Output the (x, y) coordinate of the center of the cell containing the given text.  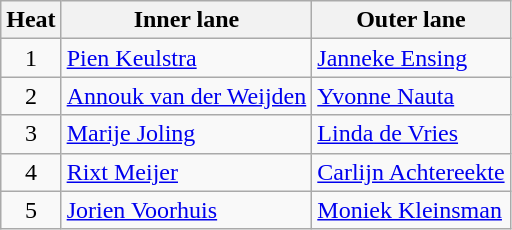
Annouk van der Weijden (186, 96)
5 (31, 210)
Linda de Vries (411, 134)
Marije Joling (186, 134)
2 (31, 96)
1 (31, 58)
Carlijn Achtereekte (411, 172)
4 (31, 172)
Outer lane (411, 20)
Inner lane (186, 20)
Yvonne Nauta (411, 96)
Jorien Voorhuis (186, 210)
Janneke Ensing (411, 58)
Heat (31, 20)
3 (31, 134)
Rixt Meijer (186, 172)
Pien Keulstra (186, 58)
Moniek Kleinsman (411, 210)
